Capture the cell that displays the provided text and extract its [x, y] central coordinate. 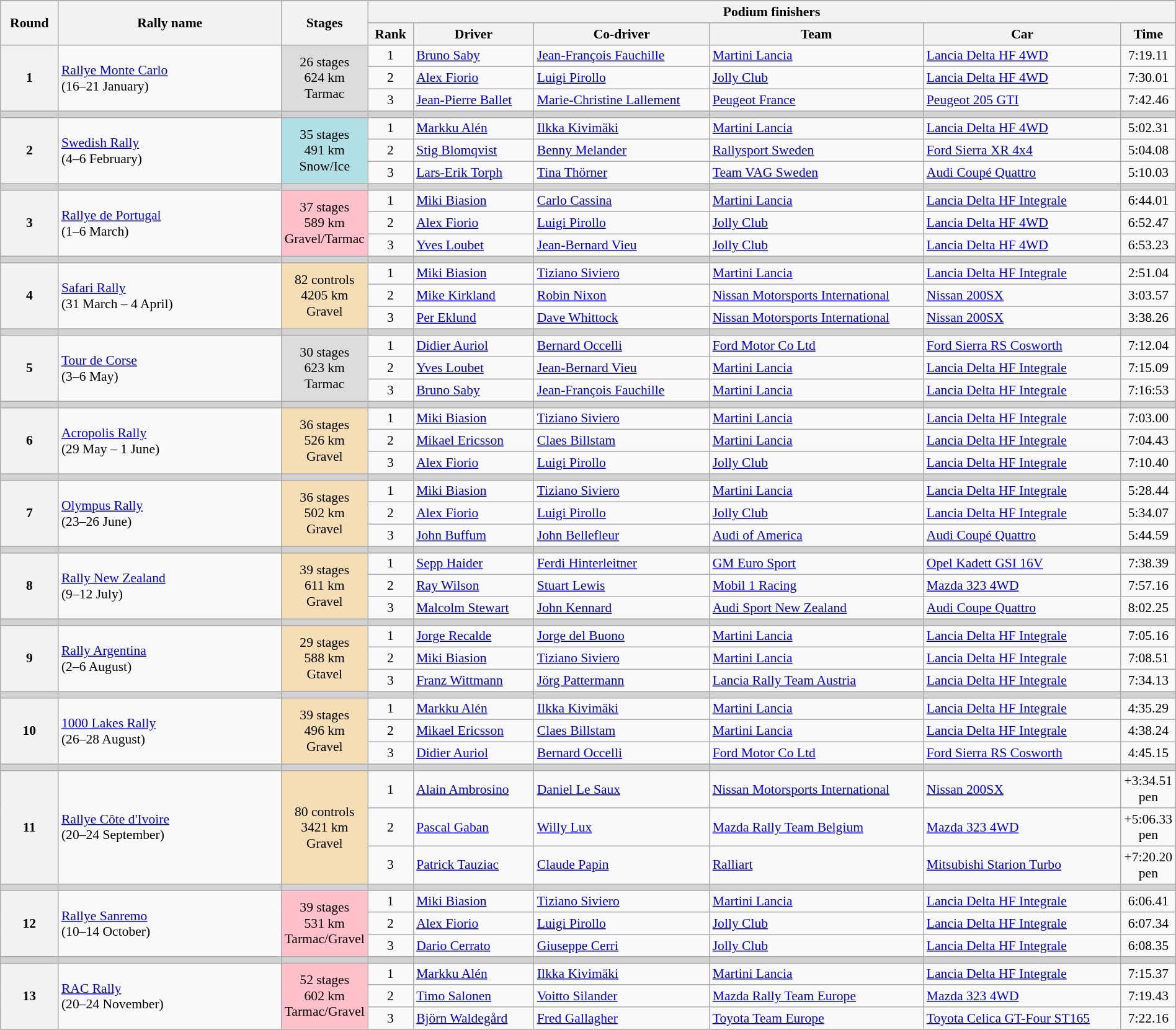
6 [30, 440]
6:08.35 [1148, 946]
Per Eklund [474, 318]
Lars-Erik Torph [474, 173]
Stuart Lewis [621, 586]
10 [30, 730]
Marie-Christine Lallement [621, 100]
Ray Wilson [474, 586]
37 stages589 kmGravel/Tarmac [325, 223]
2:51.04 [1148, 273]
Dave Whittock [621, 318]
Mobil 1 Racing [816, 586]
3:03.57 [1148, 296]
5 [30, 368]
Daniel Le Saux [621, 789]
29 stages588 kmGtavel [325, 659]
8 [30, 585]
7 [30, 513]
Audi of America [816, 536]
Car [1022, 34]
36 stages526 kmGravel [325, 440]
Rallysport Sweden [816, 151]
Rally name [170, 22]
Audi Sport New Zealand [816, 608]
Franz Wittmann [474, 681]
Malcolm Stewart [474, 608]
+3:34.51 pen [1148, 789]
Voitto Silander [621, 997]
Jorge del Buono [621, 636]
12 [30, 924]
+7:20.20 pen [1148, 866]
6:52.47 [1148, 223]
Rallye Sanremo(10–14 October) [170, 924]
Team VAG Sweden [816, 173]
John Kennard [621, 608]
9 [30, 659]
13 [30, 996]
80 controls3421 kmGravel [325, 827]
7:16:53 [1148, 391]
Jorge Recalde [474, 636]
82 controls4205 kmGravel [325, 295]
5:02.31 [1148, 128]
Giuseppe Cerri [621, 946]
7:38.39 [1148, 564]
Sepp Haider [474, 564]
7:57.16 [1148, 586]
Peugeot 205 GTI [1022, 100]
Rally New Zealand(9–12 July) [170, 585]
52 stages602 kmTarmac/Gravel [325, 996]
Dario Cerrato [474, 946]
7:34.13 [1148, 681]
Driver [474, 34]
11 [30, 827]
5:28.44 [1148, 491]
39 stages611 kmGravel [325, 585]
4:35.29 [1148, 709]
5:44.59 [1148, 536]
7:15.09 [1148, 368]
Tour de Corse(3–6 May) [170, 368]
John Bellefleur [621, 536]
Stig Blomqvist [474, 151]
Team [816, 34]
Ralliart [816, 866]
26 stages624 kmTarmac [325, 78]
30 stages623 kmTarmac [325, 368]
Swedish Rally(4–6 February) [170, 150]
7:08.51 [1148, 659]
7:30.01 [1148, 78]
7:10.40 [1148, 463]
6:07.34 [1148, 924]
Patrick Tauziac [474, 866]
Willy Lux [621, 827]
Mazda Rally Team Belgium [816, 827]
7:05.16 [1148, 636]
Podium finishers [772, 12]
Co-driver [621, 34]
4:45.15 [1148, 753]
Robin Nixon [621, 296]
Peugeot France [816, 100]
Rank [391, 34]
Tina Thörner [621, 173]
Pascal Gaban [474, 827]
+5:06.33 pen [1148, 827]
4:38.24 [1148, 731]
Jörg Pattermann [621, 681]
4 [30, 295]
Round [30, 22]
7:04.43 [1148, 441]
Claude Papin [621, 866]
Carlo Cassina [621, 201]
Olympus Rally(23–26 June) [170, 513]
39 stages531 kmTarmac/Gravel [325, 924]
Ford Sierra XR 4x4 [1022, 151]
Rally Argentina(2–6 August) [170, 659]
Fred Gallagher [621, 1018]
John Buffum [474, 536]
35 stages491 kmSnow/Ice [325, 150]
7:15.37 [1148, 974]
Rallye Monte Carlo(16–21 January) [170, 78]
Rallye Côte d'Ivoire(20–24 September) [170, 827]
Rallye de Portugal(1–6 March) [170, 223]
Timo Salonen [474, 997]
7:22.16 [1148, 1018]
Mitsubishi Starion Turbo [1022, 866]
1000 Lakes Rally(26–28 August) [170, 730]
7:03.00 [1148, 419]
Safari Rally(31 March – 4 April) [170, 295]
7:12.04 [1148, 346]
Audi Coupe Quattro [1022, 608]
5:34.07 [1148, 513]
5:04.08 [1148, 151]
Ferdi Hinterleitner [621, 564]
Mike Kirkland [474, 296]
Toyota Celica GT-Four ST165 [1022, 1018]
Stages [325, 22]
Opel Kadett GSI 16V [1022, 564]
Toyota Team Europe [816, 1018]
8:02.25 [1148, 608]
5:10.03 [1148, 173]
Acropolis Rally(29 May – 1 June) [170, 440]
Björn Waldegård [474, 1018]
6:06.41 [1148, 902]
6:53.23 [1148, 246]
3:38.26 [1148, 318]
Time [1148, 34]
7:19.43 [1148, 997]
39 stages496 kmGravel [325, 730]
RAC Rally(20–24 November) [170, 996]
GM Euro Sport [816, 564]
7:19.11 [1148, 56]
6:44.01 [1148, 201]
Lancia Rally Team Austria [816, 681]
Mazda Rally Team Europe [816, 997]
Jean-Pierre Ballet [474, 100]
7:42.46 [1148, 100]
Benny Melander [621, 151]
Alain Ambrosino [474, 789]
36 stages502 kmGravel [325, 513]
